For the text-containing cell, return its midpoint in (x, y) coordinate format. 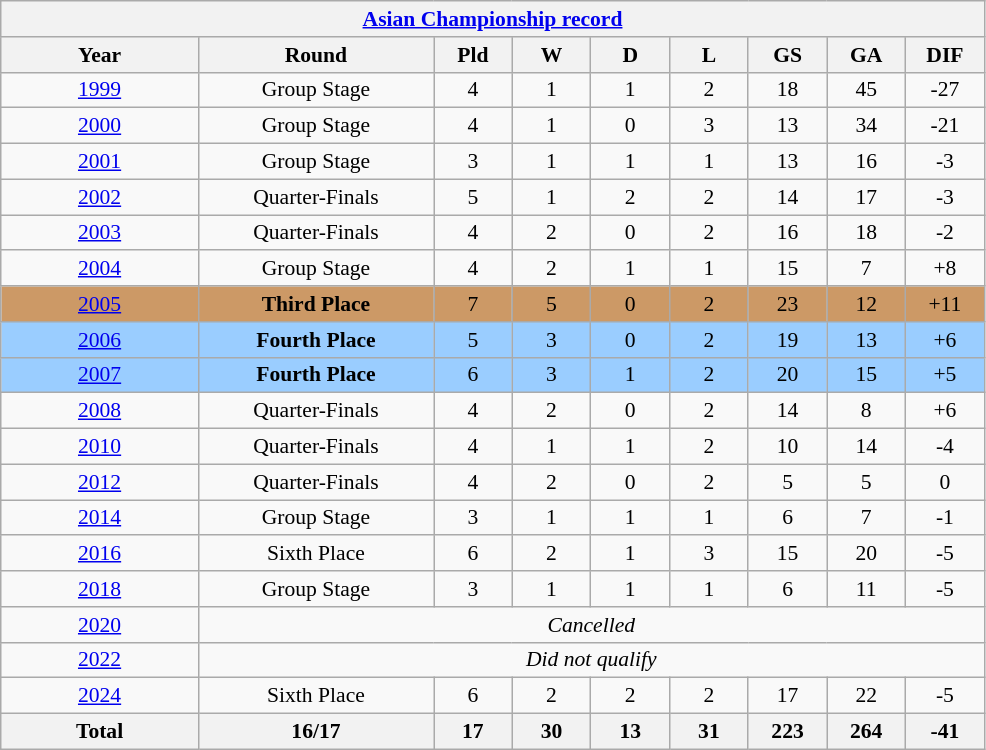
223 (788, 732)
2010 (100, 447)
Asian Championship record (493, 19)
2014 (100, 518)
2022 (100, 660)
-4 (946, 447)
Total (100, 732)
2018 (100, 589)
2020 (100, 625)
2024 (100, 696)
L (710, 55)
+11 (946, 304)
2001 (100, 162)
11 (866, 589)
-1 (946, 518)
8 (866, 411)
2016 (100, 554)
31 (710, 732)
45 (866, 90)
Year (100, 55)
2006 (100, 340)
10 (788, 447)
Third Place (316, 304)
-27 (946, 90)
2005 (100, 304)
W (552, 55)
22 (866, 696)
30 (552, 732)
+8 (946, 269)
-41 (946, 732)
2008 (100, 411)
D (630, 55)
2000 (100, 126)
2002 (100, 197)
Cancelled (591, 625)
GA (866, 55)
19 (788, 340)
2012 (100, 482)
16/17 (316, 732)
Pld (474, 55)
-2 (946, 233)
2003 (100, 233)
GS (788, 55)
34 (866, 126)
DIF (946, 55)
12 (866, 304)
2007 (100, 375)
23 (788, 304)
+5 (946, 375)
Round (316, 55)
Did not qualify (591, 660)
1999 (100, 90)
-21 (946, 126)
2004 (100, 269)
264 (866, 732)
